Return the (X, Y) coordinate for the center point of the cell that contains the specified text.  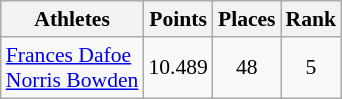
Rank (312, 19)
Points (178, 19)
10.489 (178, 68)
5 (312, 68)
Frances DafoeNorris Bowden (72, 68)
Places (247, 19)
48 (247, 68)
Athletes (72, 19)
